Pinpoint the cell where the given text exists, returning its [X, Y] midpoint coordinate. 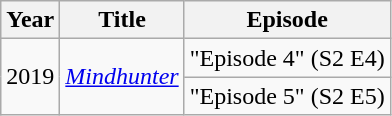
Year [30, 20]
Mindhunter [122, 77]
Episode [287, 20]
2019 [30, 77]
"Episode 4" (S2 E4) [287, 58]
"Episode 5" (S2 E5) [287, 96]
Title [122, 20]
